Return [x, y] of the center of cell containing provided text 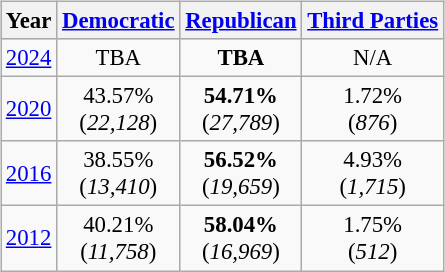
58.04% (16,969) [241, 238]
1.72% (876) [373, 110]
2020 [29, 110]
43.57% (22,128) [118, 110]
Democratic [118, 21]
56.52% (19,659) [241, 174]
Third Parties [373, 21]
40.21% (11,758) [118, 238]
N/A [373, 58]
54.71% (27,789) [241, 110]
2024 [29, 58]
Year [29, 21]
2016 [29, 174]
38.55% (13,410) [118, 174]
Republican [241, 21]
1.75% (512) [373, 238]
4.93% (1,715) [373, 174]
2012 [29, 238]
